Find where the given text appears and provide that cell's center as [X, Y] coordinate. 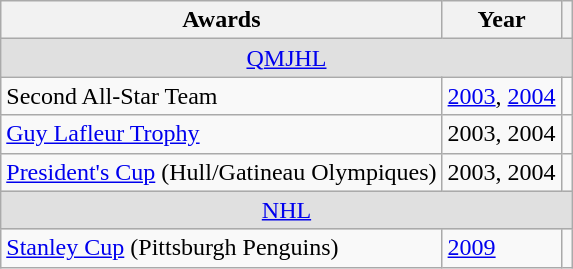
2009 [502, 248]
Second All-Star Team [222, 96]
Awards [222, 20]
Year [502, 20]
Stanley Cup (Pittsburgh Penguins) [222, 248]
Guy Lafleur Trophy [222, 134]
QMJHL [286, 58]
NHL [286, 210]
President's Cup (Hull/Gatineau Olympiques) [222, 172]
